From the cell containing the given text, extract its center point as (x, y) coordinate. 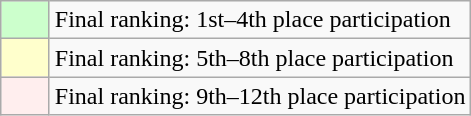
Final ranking: 9th–12th place participation (260, 96)
Final ranking: 5th–8th place participation (260, 58)
Final ranking: 1st–4th place participation (260, 20)
